Find where the given text appears and provide that cell's center as (x, y) coordinate. 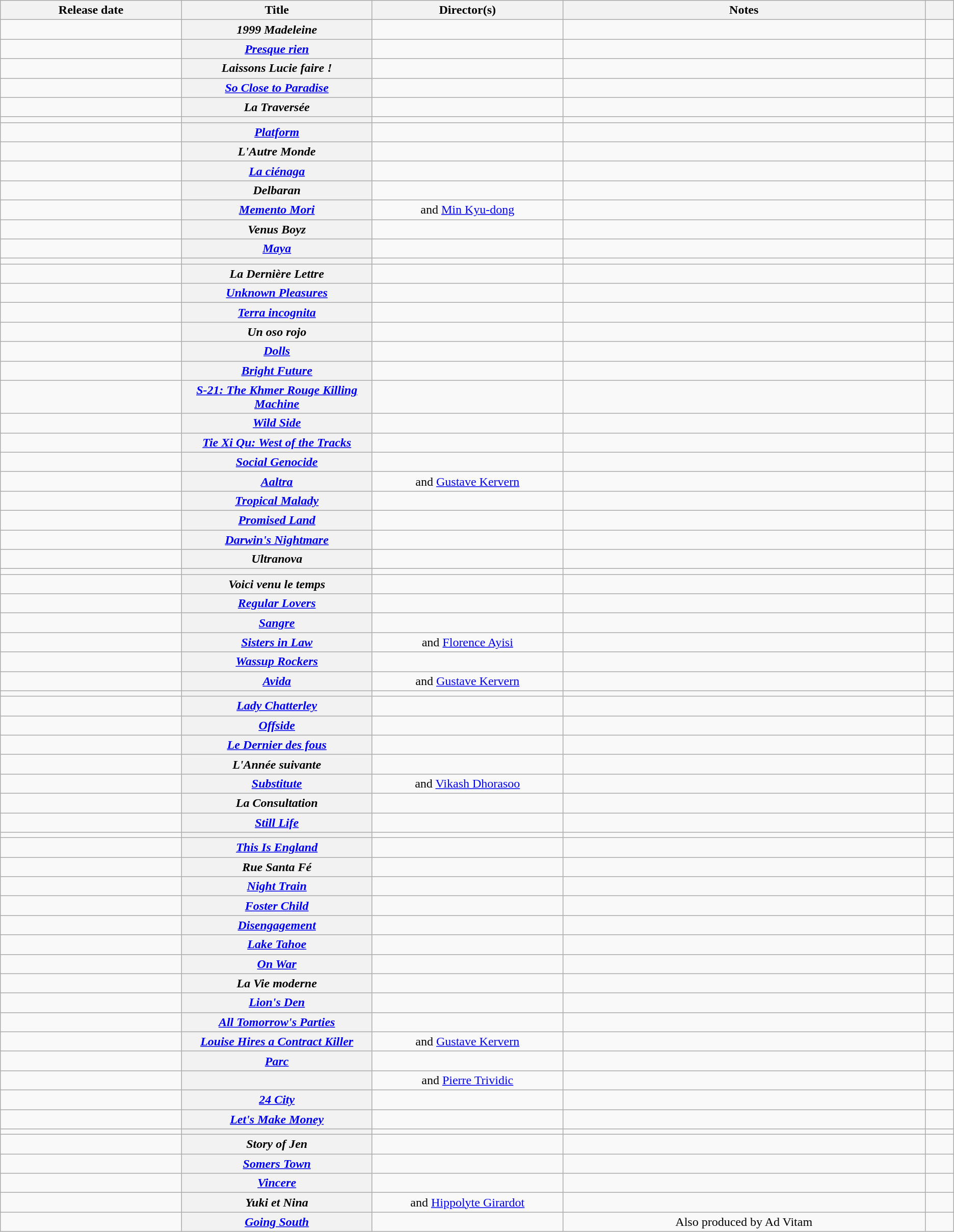
Vincere (277, 1183)
Parc (277, 1061)
Night Train (277, 886)
Somers Town (277, 1164)
Delbaran (277, 190)
Offside (277, 725)
and Florence Ayisi (467, 642)
Le Dernier des fous (277, 745)
Regular Lovers (277, 604)
Darwin's Nightmare (277, 540)
Also produced by Ad Vitam (744, 1222)
Rue Santa Fé (277, 867)
Release date (91, 10)
Louise Hires a Contract Killer (277, 1041)
and Hippolyte Girardot (467, 1202)
So Close to Paradise (277, 88)
Memento Mori (277, 209)
Maya (277, 249)
24 City (277, 1099)
Tropical Malady (277, 501)
and Min Kyu-dong (467, 209)
Sangre (277, 623)
Director(s) (467, 10)
1999 Madeleine (277, 30)
La Consultation (277, 803)
Venus Boyz (277, 229)
Story of Jen (277, 1144)
Notes (744, 10)
Ultranova (277, 559)
and Pierre Trividic (467, 1080)
Aaltra (277, 481)
La Vie moderne (277, 983)
L'Autre Monde (277, 151)
Let's Make Money (277, 1119)
Presque rien (277, 49)
Terra incognita (277, 312)
Substitute (277, 783)
Tie Xi Qu: West of the Tracks (277, 442)
Unknown Pleasures (277, 293)
Title (277, 10)
Avida (277, 681)
Lake Tahoe (277, 945)
La Traversée (277, 107)
Platform (277, 132)
La ciénaga (277, 171)
Social Genocide (277, 462)
Voici venu le temps (277, 584)
Wassup Rockers (277, 662)
Disengagement (277, 925)
La Dernière Lettre (277, 274)
Bright Future (277, 371)
L'Année suivante (277, 764)
Un oso rojo (277, 332)
This Is England (277, 848)
Going South (277, 1222)
Wild Side (277, 423)
Lady Chatterley (277, 706)
Still Life (277, 822)
On War (277, 964)
Promised Land (277, 520)
Foster Child (277, 906)
S-21: The Khmer Rouge Killing Machine (277, 397)
All Tomorrow's Parties (277, 1022)
Yuki et Nina (277, 1202)
Sisters in Law (277, 642)
Laissons Lucie faire ! (277, 68)
and Vikash Dhorasoo (467, 783)
Lion's Den (277, 1003)
Dolls (277, 351)
